Provide the (x, y) coordinate of the cell's center where the given text is located.  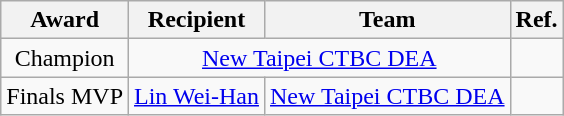
Champion (65, 58)
Finals MVP (65, 96)
Team (387, 20)
Lin Wei-Han (197, 96)
Ref. (536, 20)
Award (65, 20)
Recipient (197, 20)
